Search for the cell housing the specified text and yield its [X, Y] center coordinate. 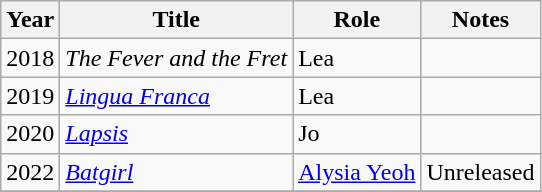
Jo [357, 134]
The Fever and the Fret [176, 58]
Alysia Yeoh [357, 172]
Year [30, 20]
2019 [30, 96]
Unreleased [480, 172]
Lingua Franca [176, 96]
Title [176, 20]
2020 [30, 134]
Lapsis [176, 134]
2018 [30, 58]
Batgirl [176, 172]
Role [357, 20]
2022 [30, 172]
Notes [480, 20]
